Search for the cell housing the specified text and yield its (X, Y) center coordinate. 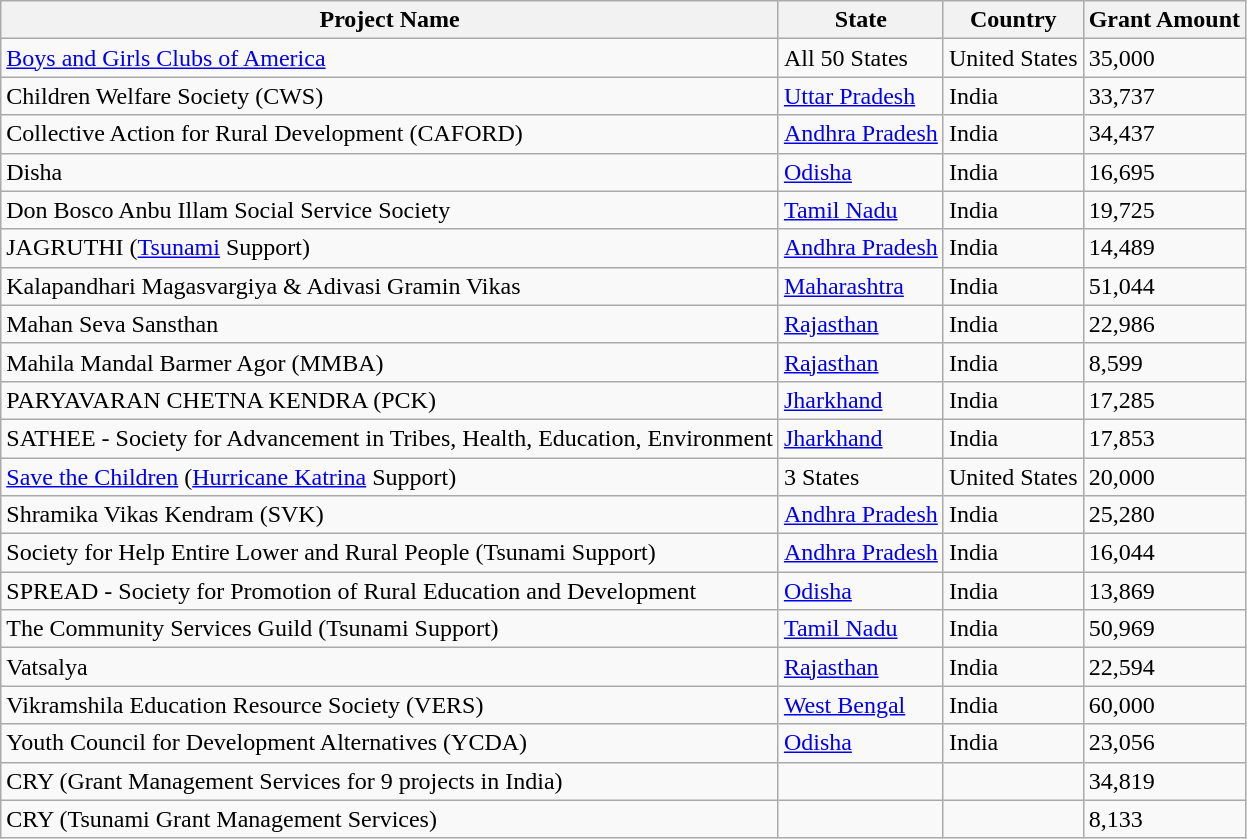
34,437 (1164, 134)
Don Bosco Anbu Illam Social Service Society (390, 210)
Mahila Mandal Barmer Agor (MMBA) (390, 362)
Vikramshila Education Resource Society (VERS) (390, 705)
Country (1013, 20)
50,969 (1164, 629)
8,133 (1164, 819)
17,853 (1164, 438)
CRY (Grant Management Services for 9 projects in India) (390, 781)
14,489 (1164, 248)
51,044 (1164, 286)
The Community Services Guild (Tsunami Support) (390, 629)
Uttar Pradesh (860, 96)
Save the Children (Hurricane Katrina Support) (390, 477)
34,819 (1164, 781)
Children Welfare Society (CWS) (390, 96)
All 50 States (860, 58)
Kalapandhari Magasvargiya & Adivasi Gramin Vikas (390, 286)
23,056 (1164, 743)
33,737 (1164, 96)
State (860, 20)
Disha (390, 172)
PARYAVARAN CHETNA KENDRA (PCK) (390, 400)
Shramika Vikas Kendram (SVK) (390, 515)
20,000 (1164, 477)
Society for Help Entire Lower and Rural People (Tsunami Support) (390, 553)
60,000 (1164, 705)
25,280 (1164, 515)
16,044 (1164, 553)
8,599 (1164, 362)
Boys and Girls Clubs of America (390, 58)
Collective Action for Rural Development (CAFORD) (390, 134)
3 States (860, 477)
Maharashtra (860, 286)
JAGRUTHI (Tsunami Support) (390, 248)
Grant Amount (1164, 20)
SPREAD - Society for Promotion of Rural Education and Development (390, 591)
Mahan Seva Sansthan (390, 324)
CRY (Tsunami Grant Management Services) (390, 819)
16,695 (1164, 172)
22,594 (1164, 667)
13,869 (1164, 591)
Project Name (390, 20)
Youth Council for Development Alternatives (YCDA) (390, 743)
19,725 (1164, 210)
17,285 (1164, 400)
West Bengal (860, 705)
SATHEE - Society for Advancement in Tribes, Health, Education, Environment (390, 438)
22,986 (1164, 324)
35,000 (1164, 58)
Vatsalya (390, 667)
